Find where the given text appears and provide that cell's center as (X, Y) coordinate. 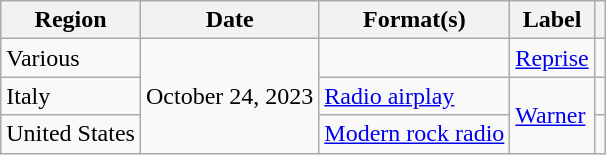
Various (71, 58)
Date (229, 20)
Format(s) (414, 20)
Modern rock radio (414, 134)
Warner (552, 115)
October 24, 2023 (229, 96)
Reprise (552, 58)
Region (71, 20)
United States (71, 134)
Italy (71, 96)
Label (552, 20)
Radio airplay (414, 96)
